Return the (x, y) coordinate for the center point of the cell that contains the specified text.  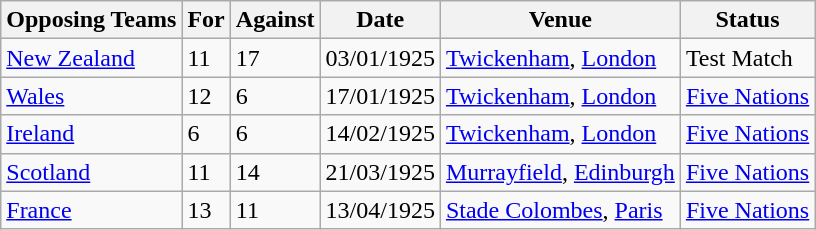
13 (206, 210)
Date (380, 20)
Status (747, 20)
14/02/1925 (380, 134)
France (92, 210)
Venue (560, 20)
12 (206, 96)
21/03/1925 (380, 172)
17 (275, 58)
New Zealand (92, 58)
Opposing Teams (92, 20)
Wales (92, 96)
Ireland (92, 134)
Test Match (747, 58)
17/01/1925 (380, 96)
03/01/1925 (380, 58)
14 (275, 172)
Scotland (92, 172)
For (206, 20)
13/04/1925 (380, 210)
Stade Colombes, Paris (560, 210)
Against (275, 20)
Murrayfield, Edinburgh (560, 172)
